Return [X, Y] of the center of cell containing provided text 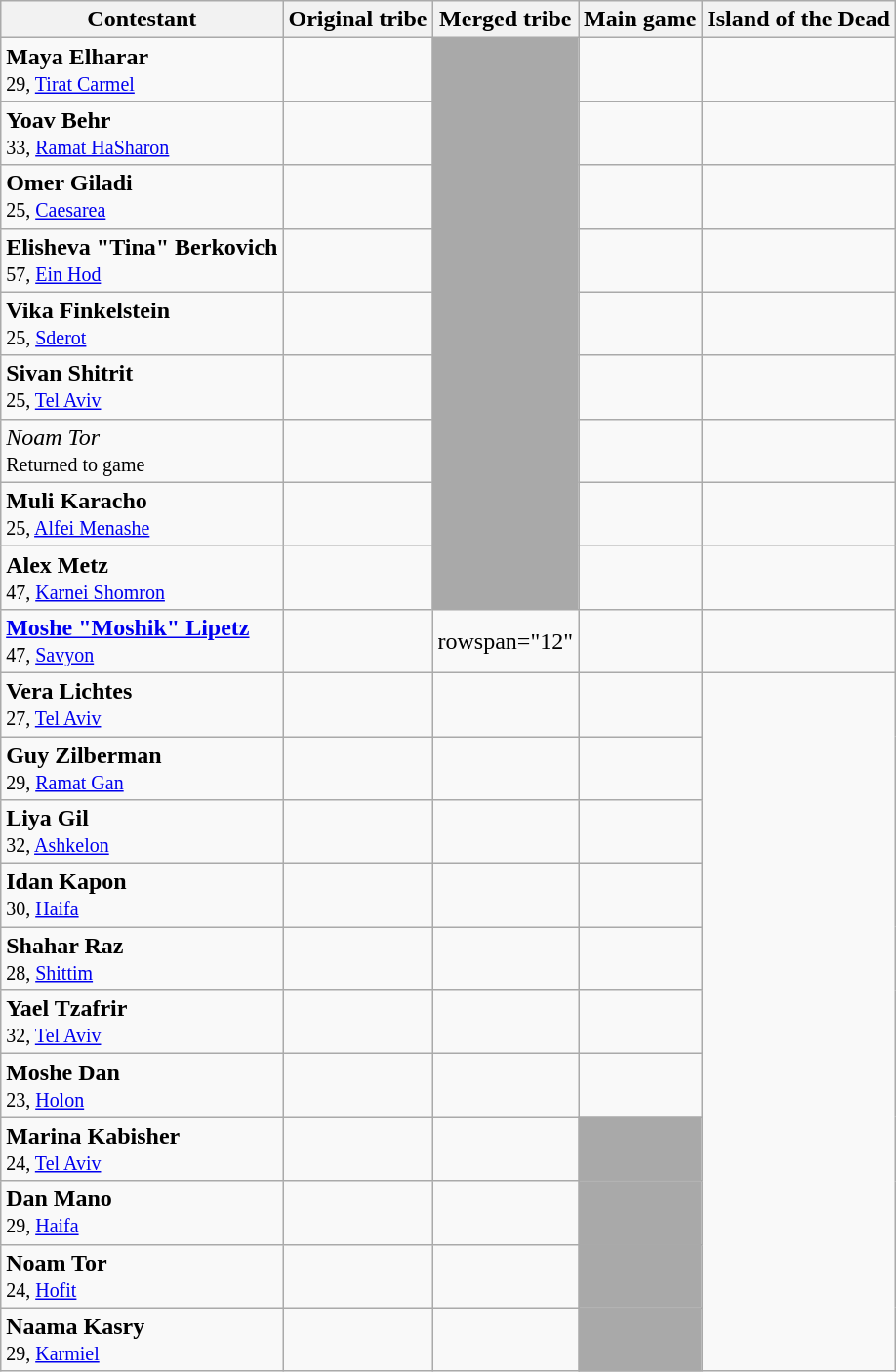
Elisheva "Tina" Berkovich57, Ein Hod [143, 260]
Contestant [143, 20]
Dan Mano29, Haifa [143, 1212]
Vera Lichtes27, Tel Aviv [143, 705]
Original tribe [357, 20]
Main game [640, 20]
Sivan Shitrit25, Tel Aviv [143, 386]
Muli Karacho25, Alfei Menashe [143, 513]
Noam Tor24, Hofit [143, 1276]
rowspan="12" [506, 640]
Vika Finkelstein25, Sderot [143, 324]
Marina Kabisher24, Tel Aviv [143, 1150]
Idan Kapon30, Haifa [143, 896]
Island of the Dead [798, 20]
Merged tribe [506, 20]
Yoav Behr33, Ramat HaSharon [143, 133]
Shahar Raz28, Shittim [143, 958]
Moshe Dan23, Holon [143, 1085]
Omer Giladi25, Caesarea [143, 197]
Naama Kasry29, Karmiel [143, 1339]
Yael Tzafrir32, Tel Aviv [143, 1023]
Noam TorReturned to game [143, 451]
Guy Zilberman29, Ramat Gan [143, 767]
Liya Gil32, Ashkelon [143, 831]
Maya Elharar29, Tirat Carmel [143, 70]
Moshe "Moshik" Lipetz47, Savyon [143, 640]
Alex Metz47, Karnei Shomron [143, 578]
